Search for the cell housing the specified text and yield its (X, Y) center coordinate. 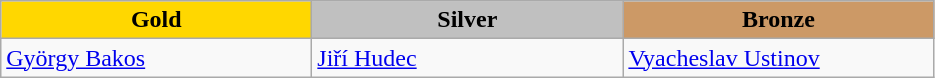
Jiří Hudec (468, 58)
Vyacheslav Ustinov (778, 58)
György Bakos (156, 58)
Bronze (778, 20)
Silver (468, 20)
Gold (156, 20)
